Locate the cell with the specified text and output its (x, y) center coordinate. 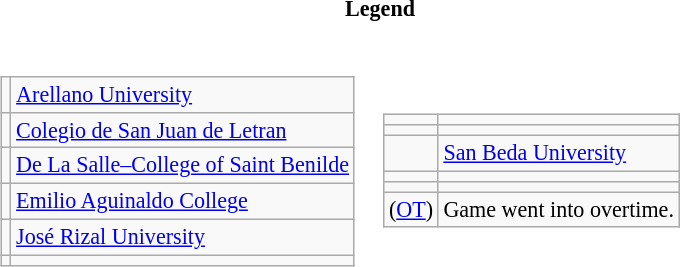
San Beda University (558, 153)
José Rizal University (182, 238)
Arellano University (182, 94)
Emilio Aguinaldo College (182, 202)
Colegio de San Juan de Letran (182, 130)
(OT) (411, 210)
De La Salle–College of Saint Benilde (182, 166)
Game went into overtime. (558, 210)
